Determine the [x, y] coordinate at the center of the cell enclosing the given text.  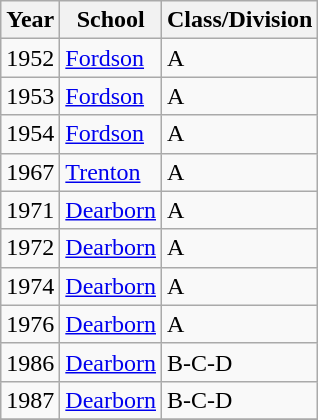
1986 [30, 362]
1976 [30, 324]
1974 [30, 286]
School [111, 20]
1953 [30, 96]
1971 [30, 210]
Class/Division [240, 20]
Trenton [111, 172]
1954 [30, 134]
Year [30, 20]
1987 [30, 400]
1972 [30, 248]
1967 [30, 172]
1952 [30, 58]
